Locate the cell with the specified text and output its [X, Y] center coordinate. 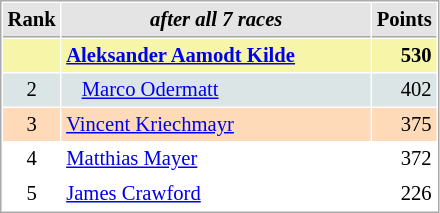
402 [404, 90]
372 [404, 158]
530 [404, 56]
2 [32, 90]
226 [404, 194]
Points [404, 20]
4 [32, 158]
Rank [32, 20]
James Crawford [216, 194]
Vincent Kriechmayr [216, 124]
5 [32, 194]
Marco Odermatt [216, 90]
after all 7 races [216, 20]
Matthias Mayer [216, 158]
Aleksander Aamodt Kilde [216, 56]
3 [32, 124]
375 [404, 124]
